For the text-containing cell, return its midpoint in (x, y) coordinate format. 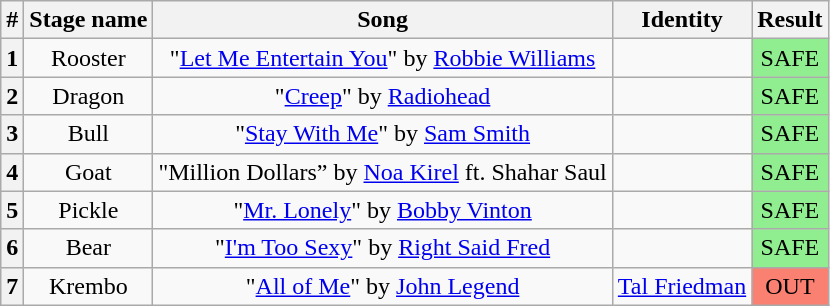
"Let Me Entertain You" by Robbie Williams (382, 58)
Goat (88, 172)
Song (382, 20)
2 (12, 96)
Result (790, 20)
Rooster (88, 58)
"Million Dollars” by Noa Kirel ft. Shahar Saul (382, 172)
Identity (682, 20)
4 (12, 172)
Pickle (88, 210)
"Mr. Lonely" by Bobby Vinton (382, 210)
Krembo (88, 286)
"All of Me" by John Legend (382, 286)
Bear (88, 248)
Dragon (88, 96)
"Creep" by Radiohead (382, 96)
"Stay With Me" by Sam Smith (382, 134)
Stage name (88, 20)
Tal Friedman (682, 286)
OUT (790, 286)
3 (12, 134)
5 (12, 210)
"I'm Too Sexy" by Right Said Fred (382, 248)
6 (12, 248)
# (12, 20)
Bull (88, 134)
1 (12, 58)
7 (12, 286)
